Capture the cell that displays the provided text and extract its (X, Y) central coordinate. 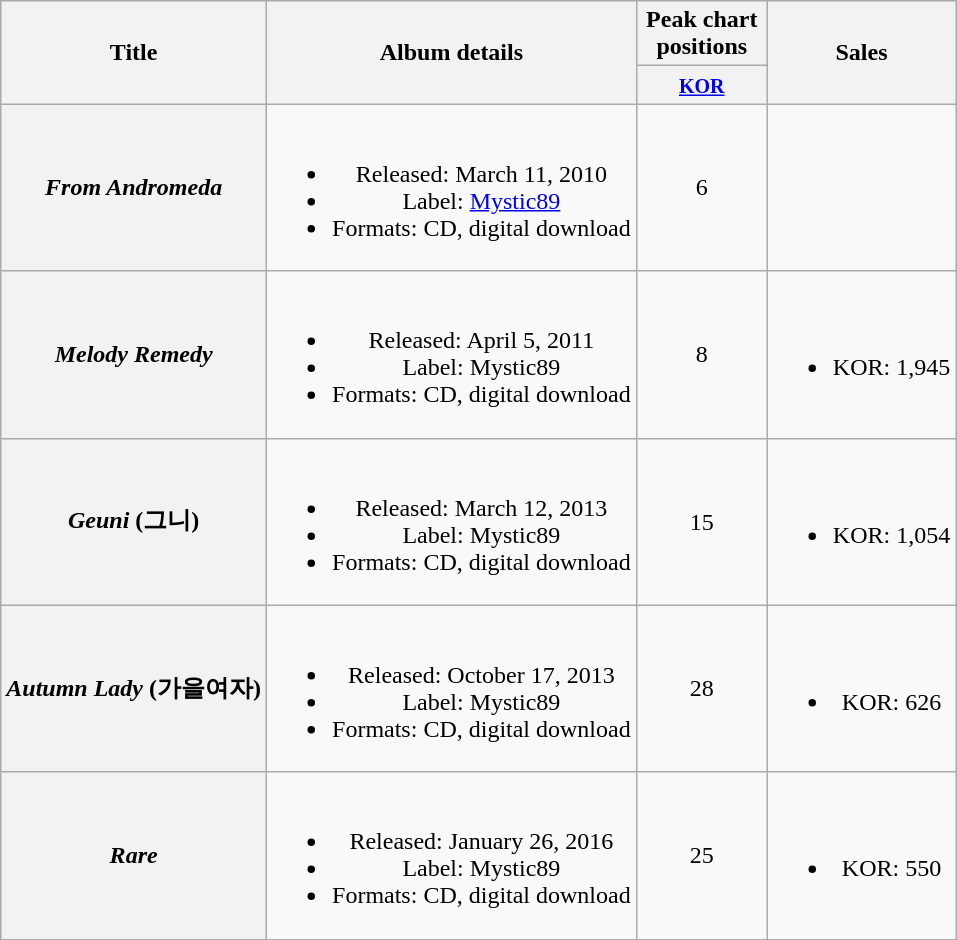
Released: October 17, 2013Label: Mystic89Formats: CD, digital download (452, 688)
15 (702, 522)
KOR: 1,945 (861, 354)
Released: April 5, 2011Label: Mystic89Formats: CD, digital download (452, 354)
Released: March 12, 2013Label: Mystic89Formats: CD, digital download (452, 522)
28 (702, 688)
Geuni (그니) (134, 522)
Melody Remedy (134, 354)
8 (702, 354)
KOR (702, 85)
25 (702, 856)
KOR: 550 (861, 856)
6 (702, 188)
Peak chart positions (702, 34)
Released: January 26, 2016Label: Mystic89Formats: CD, digital download (452, 856)
Rare (134, 856)
Autumn Lady (가을여자) (134, 688)
Album details (452, 52)
KOR: 1,054 (861, 522)
Released: March 11, 2010Label: Mystic89Formats: CD, digital download (452, 188)
KOR: 626 (861, 688)
Sales (861, 52)
From Andromeda (134, 188)
Title (134, 52)
